From the cell containing the given text, extract its center point as [x, y] coordinate. 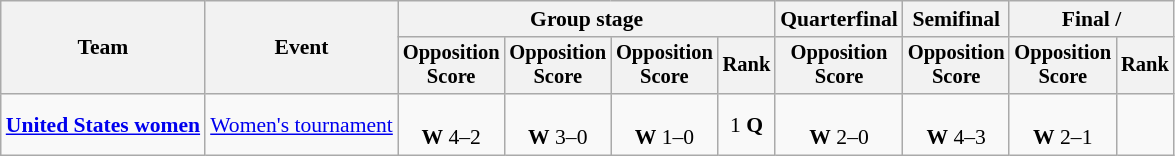
W 4–3 [956, 124]
Group stage [586, 19]
Quarterfinal [839, 19]
United States women [103, 124]
W 4–2 [452, 124]
W 1–0 [664, 124]
Final / [1091, 19]
Semifinal [956, 19]
W 3–0 [558, 124]
Team [103, 48]
W 2–1 [1062, 124]
W 2–0 [839, 124]
1 Q [747, 124]
Event [302, 48]
Women's tournament [302, 124]
